Locate the cell with the specified text and output its [x, y] center coordinate. 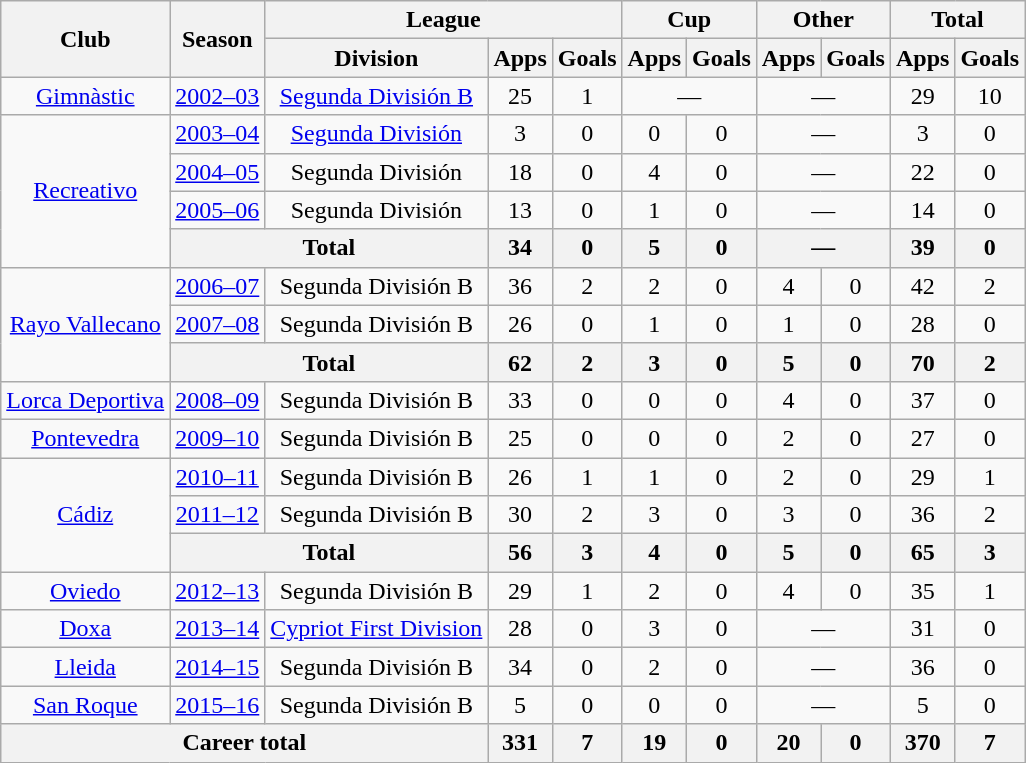
22 [922, 172]
33 [520, 400]
30 [520, 515]
10 [990, 96]
San Roque [86, 705]
18 [520, 172]
70 [922, 362]
2005–06 [218, 210]
39 [922, 248]
2006–07 [218, 286]
2012–13 [218, 591]
13 [520, 210]
42 [922, 286]
Club [86, 39]
Cádiz [86, 515]
Lleida [86, 667]
Cup [689, 20]
2002–03 [218, 96]
2009–10 [218, 438]
League [444, 20]
Recreativo [86, 191]
2010–11 [218, 477]
35 [922, 591]
62 [520, 362]
2014–15 [218, 667]
27 [922, 438]
2007–08 [218, 324]
Season [218, 39]
331 [520, 743]
20 [788, 743]
65 [922, 553]
Gimnàstic [86, 96]
370 [922, 743]
2011–12 [218, 515]
37 [922, 400]
2015–16 [218, 705]
Lorca Deportiva [86, 400]
2004–05 [218, 172]
2013–14 [218, 629]
19 [654, 743]
Other [823, 20]
Pontevedra [86, 438]
Career total [244, 743]
2003–04 [218, 134]
2008–09 [218, 400]
Cypriot First Division [376, 629]
14 [922, 210]
56 [520, 553]
31 [922, 629]
Division [376, 58]
Oviedo [86, 591]
Rayo Vallecano [86, 324]
Doxa [86, 629]
